Capture the cell that displays the provided text and extract its [x, y] central coordinate. 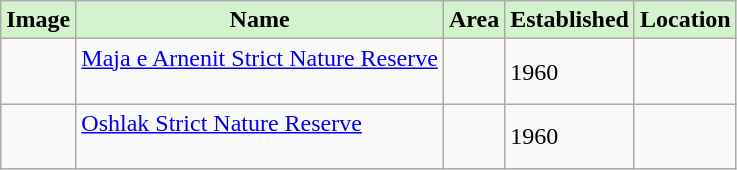
Oshlak Strict Nature Reserve [260, 136]
Name [260, 20]
Established [570, 20]
Image [38, 20]
Location [685, 20]
Maja e Arnenit Strict Nature Reserve [260, 72]
Area [474, 20]
